Determine the (x, y) coordinate at the center of the cell enclosing the given text.  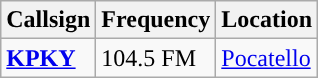
Location (267, 20)
Pocatello (267, 58)
104.5 FM (156, 58)
Callsign (48, 20)
Frequency (156, 20)
KPKY (48, 58)
